Identify which cell holds the provided text, then report its [x, y] central coordinate. 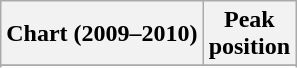
Chart (2009–2010) [102, 34]
Peakposition [249, 34]
